Extract the (X, Y) coordinate from the center of the cell holding the provided text.  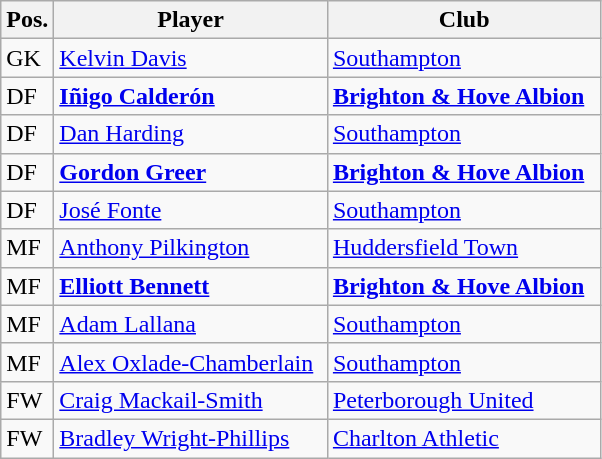
Gordon Greer (191, 172)
Charlton Athletic (464, 438)
Kelvin Davis (191, 58)
Alex Oxlade-Chamberlain (191, 362)
Adam Lallana (191, 324)
Anthony Pilkington (191, 248)
Dan Harding (191, 134)
Pos. (28, 20)
Craig Mackail-Smith (191, 400)
José Fonte (191, 210)
Peterborough United (464, 400)
Player (191, 20)
Iñigo Calderón (191, 96)
GK (28, 58)
Huddersfield Town (464, 248)
Elliott Bennett (191, 286)
Club (464, 20)
Bradley Wright-Phillips (191, 438)
